From the cell containing the given text, extract its center point as (X, Y) coordinate. 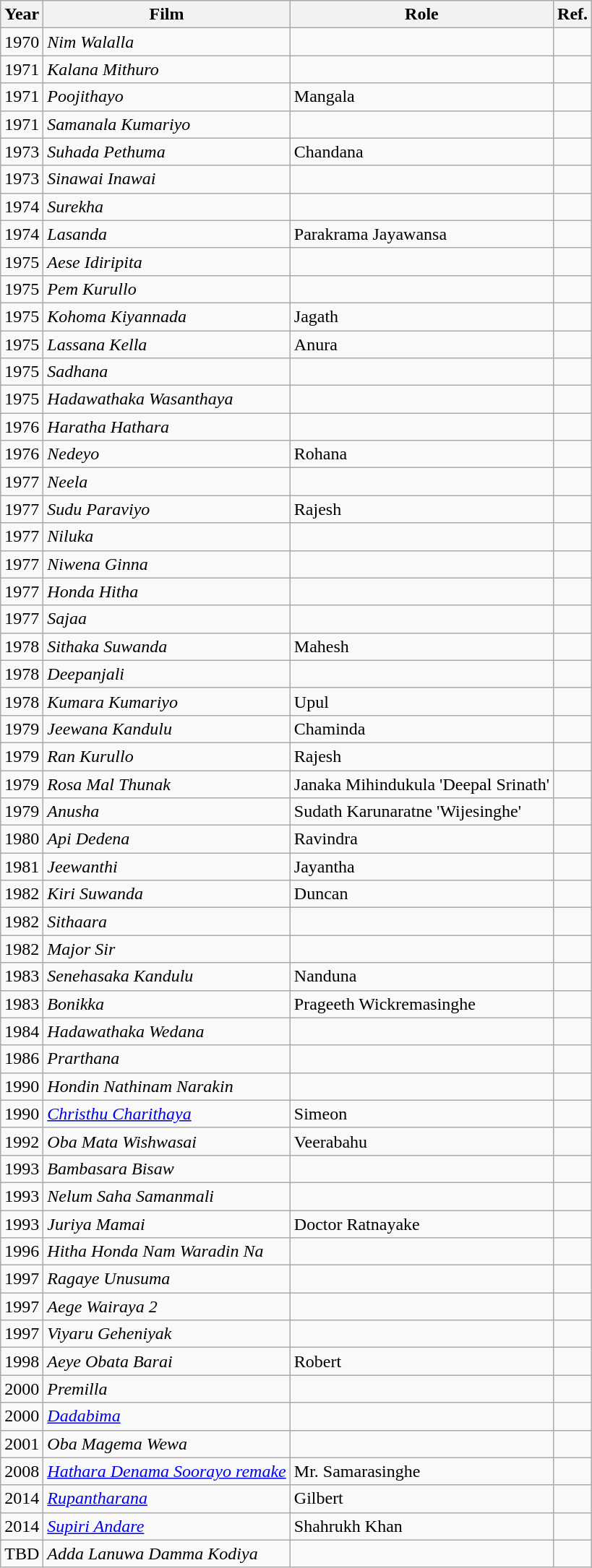
Oba Magema Wewa (166, 1444)
2008 (22, 1471)
Role (421, 14)
Suhada Pethuma (166, 152)
Year (22, 14)
Nedeyo (166, 454)
Simeon (421, 1114)
Prarthana (166, 1059)
Sithaara (166, 922)
Chaminda (421, 729)
Jeewanthi (166, 867)
Mahesh (421, 646)
Dadabima (166, 1416)
Hadawathaka Wedana (166, 1031)
Neela (166, 482)
1996 (22, 1252)
Lassana Kella (166, 345)
Nanduna (421, 976)
1986 (22, 1059)
Rohana (421, 454)
Ran Kurullo (166, 756)
Janaka Mihindukula 'Deepal Srinath' (421, 784)
Nelum Saha Samanmali (166, 1196)
1970 (22, 42)
Bambasara Bisaw (166, 1169)
Robert (421, 1361)
Mr. Samarasinghe (421, 1471)
Jagath (421, 316)
Parakrama Jayawansa (421, 234)
Anura (421, 345)
Film (166, 14)
Ravindra (421, 839)
Lasanda (166, 234)
Sajaa (166, 619)
Mangala (421, 97)
TBD (22, 1554)
Kiri Suwanda (166, 894)
Juriya Mamai (166, 1224)
Samanala Kumariyo (166, 124)
Sadhana (166, 372)
Nim Walalla (166, 42)
Hadawathaka Wasanthaya (166, 399)
Viyaru Geheniyak (166, 1334)
1981 (22, 867)
Chandana (421, 152)
Upul (421, 701)
1998 (22, 1361)
Sudu Paraviyo (166, 509)
Prageeth Wickremasinghe (421, 1004)
Anusha (166, 812)
Niluka (166, 537)
Aege Wairaya 2 (166, 1307)
Surekha (166, 207)
Sudath Karunaratne 'Wijesinghe' (421, 812)
1980 (22, 839)
Pem Kurullo (166, 289)
Ref. (572, 14)
Sinawai Inawai (166, 179)
Major Sir (166, 949)
Jeewana Kandulu (166, 729)
Deepanjali (166, 674)
Christhu Charithaya (166, 1114)
Jayantha (421, 867)
1992 (22, 1141)
Hondin Nathinam Narakin (166, 1086)
Kalana Mithuro (166, 69)
Rosa Mal Thunak (166, 784)
Veerabahu (421, 1141)
Oba Mata Wishwasai (166, 1141)
Gilbert (421, 1499)
Adda Lanuwa Damma Kodiya (166, 1554)
Haratha Hathara (166, 427)
1984 (22, 1031)
Kumara Kumariyo (166, 701)
Hathara Denama Soorayo remake (166, 1471)
Poojithayo (166, 97)
Aese Idiripita (166, 261)
Rupantharana (166, 1499)
Bonikka (166, 1004)
Sithaka Suwanda (166, 646)
Senehasaka Kandulu (166, 976)
Niwena Ginna (166, 564)
Supiri Andare (166, 1526)
Shahrukh Khan (421, 1526)
Premilla (166, 1389)
Duncan (421, 894)
Aeye Obata Barai (166, 1361)
Kohoma Kiyannada (166, 316)
Honda Hitha (166, 592)
Hitha Honda Nam Waradin Na (166, 1252)
2001 (22, 1444)
Doctor Ratnayake (421, 1224)
Ragaye Unusuma (166, 1279)
Api Dedena (166, 839)
